Determine the (x, y) coordinate at the center of the cell enclosing the given text.  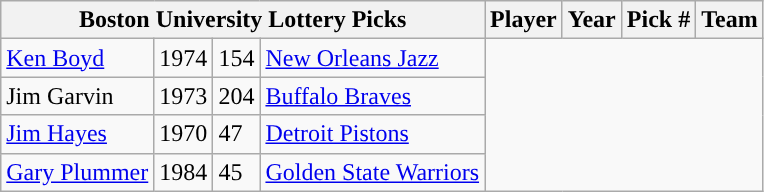
Buffalo Braves (372, 96)
Golden State Warriors (372, 172)
154 (236, 58)
Pick # (658, 20)
Ken Boyd (78, 58)
Boston University Lottery Picks (243, 20)
45 (236, 172)
Jim Hayes (78, 134)
Player (524, 20)
Jim Garvin (78, 96)
1970 (184, 134)
Detroit Pistons (372, 134)
1974 (184, 58)
Team (730, 20)
Year (592, 20)
1973 (184, 96)
204 (236, 96)
47 (236, 134)
1984 (184, 172)
New Orleans Jazz (372, 58)
Gary Plummer (78, 172)
